Return the (X, Y) coordinate for the center point of the cell that contains the specified text.  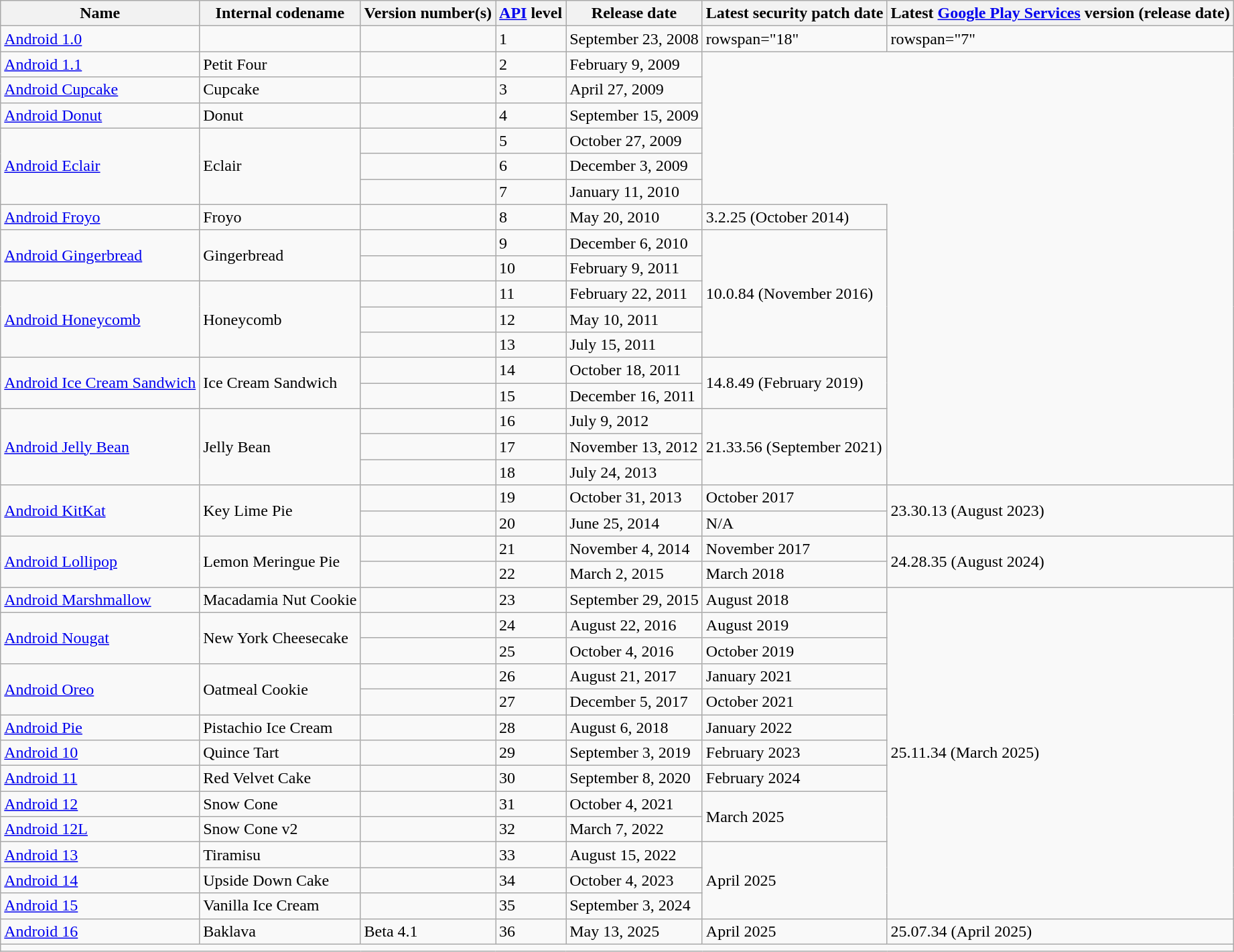
July 15, 2011 (634, 345)
32 (531, 829)
29 (531, 753)
rowspan="7" (1060, 39)
3.2.25 (October 2014) (795, 217)
Jelly Bean (280, 447)
34 (531, 880)
September 3, 2019 (634, 753)
August 22, 2016 (634, 625)
20 (531, 523)
Baklava (280, 931)
Oatmeal Cookie (280, 689)
December 16, 2011 (634, 396)
Android KitKat (100, 511)
December 6, 2010 (634, 243)
API level (531, 13)
Android Cupcake (100, 90)
Donut (280, 115)
Android Oreo (100, 689)
Gingerbread (280, 255)
12 (531, 320)
10 (531, 268)
August 2018 (795, 600)
Android 16 (100, 931)
Android Ice Cream Sandwich (100, 383)
October 2017 (795, 498)
May 13, 2025 (634, 931)
October 27, 2009 (634, 141)
Lemon Meringue Pie (280, 561)
February 9, 2009 (634, 64)
Android Honeycomb (100, 319)
1 (531, 39)
Quince Tart (280, 753)
Eclair (280, 166)
N/A (795, 523)
March 2025 (795, 817)
33 (531, 855)
Android Donut (100, 115)
25 (531, 651)
19 (531, 498)
24 (531, 625)
21 (531, 549)
Android Jelly Bean (100, 447)
Android 13 (100, 855)
14.8.49 (February 2019) (795, 383)
March 2018 (795, 574)
Android Froyo (100, 217)
November 13, 2012 (634, 447)
22 (531, 574)
13 (531, 345)
April 27, 2009 (634, 90)
Android 12 (100, 804)
Pistachio Ice Cream (280, 727)
May 10, 2011 (634, 320)
Latest Google Play Services version (release date) (1060, 13)
4 (531, 115)
October 4, 2023 (634, 880)
February 2023 (795, 753)
9 (531, 243)
Android 1.1 (100, 64)
September 8, 2020 (634, 778)
Android 1.0 (100, 39)
31 (531, 804)
July 9, 2012 (634, 421)
15 (531, 396)
30 (531, 778)
Release date (634, 13)
Upside Down Cake (280, 880)
New York Cheesecake (280, 638)
26 (531, 676)
January 2022 (795, 727)
February 2024 (795, 778)
August 6, 2018 (634, 727)
October 2021 (795, 701)
35 (531, 906)
Android Lollipop (100, 561)
October 4, 2016 (634, 651)
Honeycomb (280, 319)
September 29, 2015 (634, 600)
December 3, 2009 (634, 166)
Android 12L (100, 829)
Latest security patch date (795, 13)
6 (531, 166)
18 (531, 472)
Android 14 (100, 880)
February 9, 2011 (634, 268)
March 7, 2022 (634, 829)
11 (531, 293)
3 (531, 90)
Beta 4.1 (428, 931)
Macadamia Nut Cookie (280, 600)
October 31, 2013 (634, 498)
8 (531, 217)
36 (531, 931)
Android Eclair (100, 166)
October 18, 2011 (634, 370)
Key Lime Pie (280, 511)
25.07.34 (April 2025) (1060, 931)
August 21, 2017 (634, 676)
27 (531, 701)
7 (531, 192)
Internal codename (280, 13)
January 2021 (795, 676)
23 (531, 600)
Petit Four (280, 64)
25.11.34 (March 2025) (1060, 753)
Android 15 (100, 906)
August 15, 2022 (634, 855)
Version number(s) (428, 13)
Name (100, 13)
24.28.35 (August 2024) (1060, 561)
October 4, 2021 (634, 804)
Vanilla Ice Cream (280, 906)
December 5, 2017 (634, 701)
September 15, 2009 (634, 115)
28 (531, 727)
Snow Cone v2 (280, 829)
Android 11 (100, 778)
Cupcake (280, 90)
Tiramisu (280, 855)
September 3, 2024 (634, 906)
March 2, 2015 (634, 574)
Android Marshmallow (100, 600)
Android Pie (100, 727)
Red Velvet Cake (280, 778)
January 11, 2010 (634, 192)
rowspan="18" (795, 39)
September 23, 2008 (634, 39)
2 (531, 64)
July 24, 2013 (634, 472)
November 2017 (795, 549)
21.33.56 (September 2021) (795, 447)
10.0.84 (November 2016) (795, 293)
Ice Cream Sandwich (280, 383)
Android 10 (100, 753)
Snow Cone (280, 804)
Android Gingerbread (100, 255)
17 (531, 447)
23.30.13 (August 2023) (1060, 511)
February 22, 2011 (634, 293)
5 (531, 141)
16 (531, 421)
June 25, 2014 (634, 523)
August 2019 (795, 625)
October 2019 (795, 651)
November 4, 2014 (634, 549)
14 (531, 370)
Froyo (280, 217)
Android Nougat (100, 638)
May 20, 2010 (634, 217)
